Return (x, y) of the center of cell containing provided text 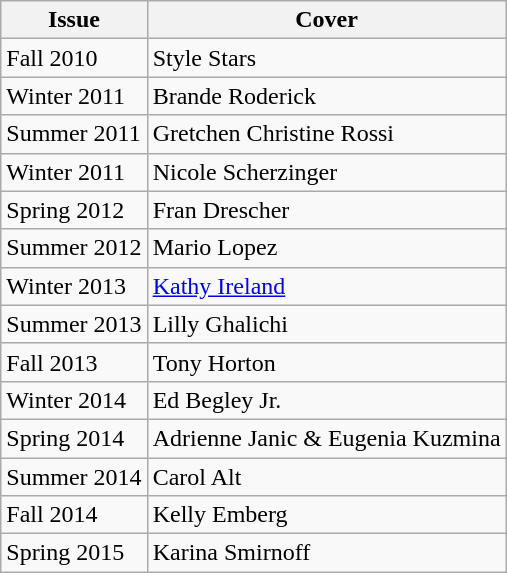
Kathy Ireland (326, 286)
Summer 2013 (74, 324)
Lilly Ghalichi (326, 324)
Brande Roderick (326, 96)
Fran Drescher (326, 210)
Fall 2014 (74, 515)
Spring 2014 (74, 438)
Mario Lopez (326, 248)
Winter 2014 (74, 400)
Kelly Emberg (326, 515)
Tony Horton (326, 362)
Summer 2011 (74, 134)
Carol Alt (326, 477)
Nicole Scherzinger (326, 172)
Fall 2010 (74, 58)
Cover (326, 20)
Karina Smirnoff (326, 553)
Summer 2012 (74, 248)
Fall 2013 (74, 362)
Summer 2014 (74, 477)
Gretchen Christine Rossi (326, 134)
Adrienne Janic & Eugenia Kuzmina (326, 438)
Winter 2013 (74, 286)
Spring 2012 (74, 210)
Ed Begley Jr. (326, 400)
Spring 2015 (74, 553)
Issue (74, 20)
Style Stars (326, 58)
